Capture the cell that displays the provided text and extract its (x, y) central coordinate. 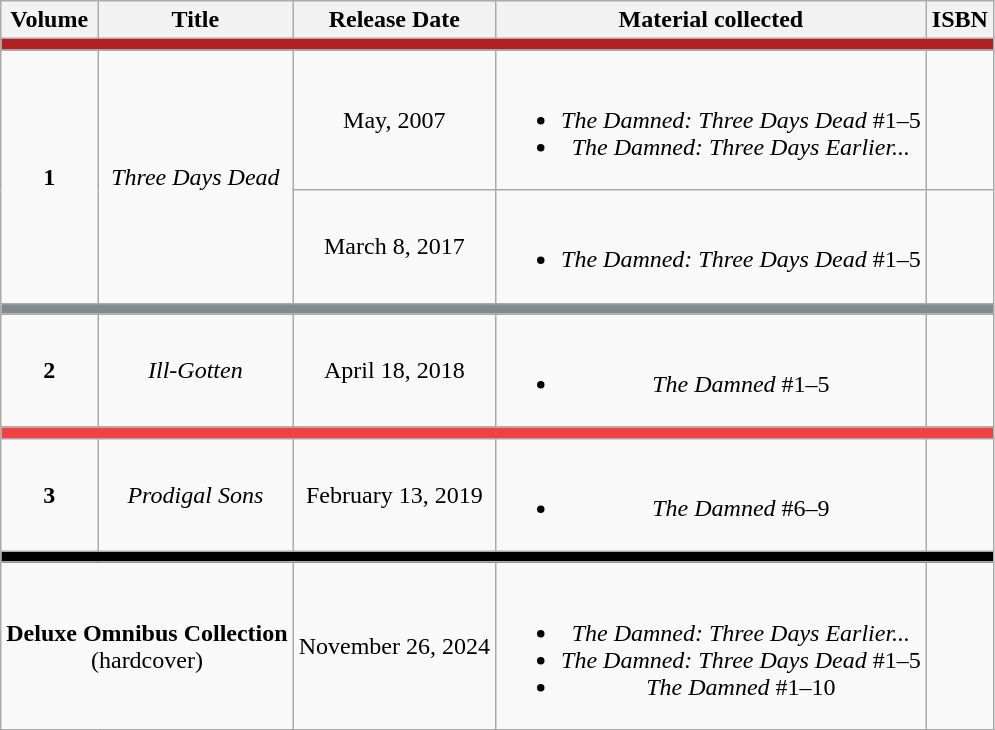
3 (50, 494)
Volume (50, 20)
March 8, 2017 (394, 246)
Title (196, 20)
Material collected (712, 20)
Prodigal Sons (196, 494)
Release Date (394, 20)
Three Days Dead (196, 176)
The Damned: Three Days Dead #1–5 (712, 246)
Ill-Gotten (196, 370)
November 26, 2024 (394, 646)
The Damned #1–5 (712, 370)
The Damned: Three Days Dead #1–5The Damned: Three Days Earlier... (712, 120)
The Damned #6–9 (712, 494)
The Damned: Three Days Earlier...The Damned: Three Days Dead #1–5The Damned #1–10 (712, 646)
ISBN (960, 20)
1 (50, 176)
2 (50, 370)
April 18, 2018 (394, 370)
Deluxe Omnibus Collection(hardcover) (147, 646)
May, 2007 (394, 120)
February 13, 2019 (394, 494)
